For the text-containing cell, return its midpoint in [X, Y] coordinate format. 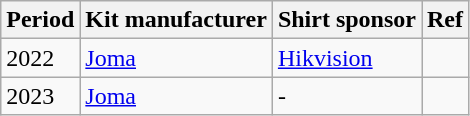
- [346, 96]
2022 [40, 58]
Kit manufacturer [176, 20]
Hikvision [346, 58]
Ref [446, 20]
Period [40, 20]
2023 [40, 96]
Shirt sponsor [346, 20]
